Output the (X, Y) coordinate of the center of the cell containing the given text.  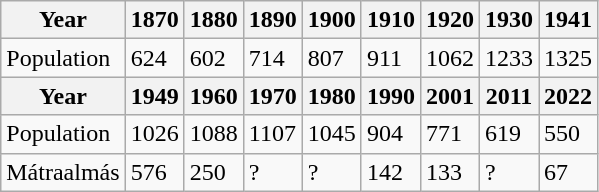
624 (154, 58)
1920 (450, 20)
1900 (332, 20)
67 (568, 172)
550 (568, 134)
Mátraalmás (63, 172)
1880 (214, 20)
576 (154, 172)
2011 (508, 96)
1045 (332, 134)
619 (508, 134)
1233 (508, 58)
1941 (568, 20)
1325 (568, 58)
1062 (450, 58)
133 (450, 172)
714 (272, 58)
1980 (332, 96)
1990 (390, 96)
1107 (272, 134)
2022 (568, 96)
807 (332, 58)
1910 (390, 20)
911 (390, 58)
1949 (154, 96)
250 (214, 172)
904 (390, 134)
1970 (272, 96)
142 (390, 172)
2001 (450, 96)
602 (214, 58)
771 (450, 134)
1026 (154, 134)
1960 (214, 96)
1930 (508, 20)
1870 (154, 20)
1088 (214, 134)
1890 (272, 20)
